Extract the [X, Y] coordinate from the center of the cell holding the provided text.  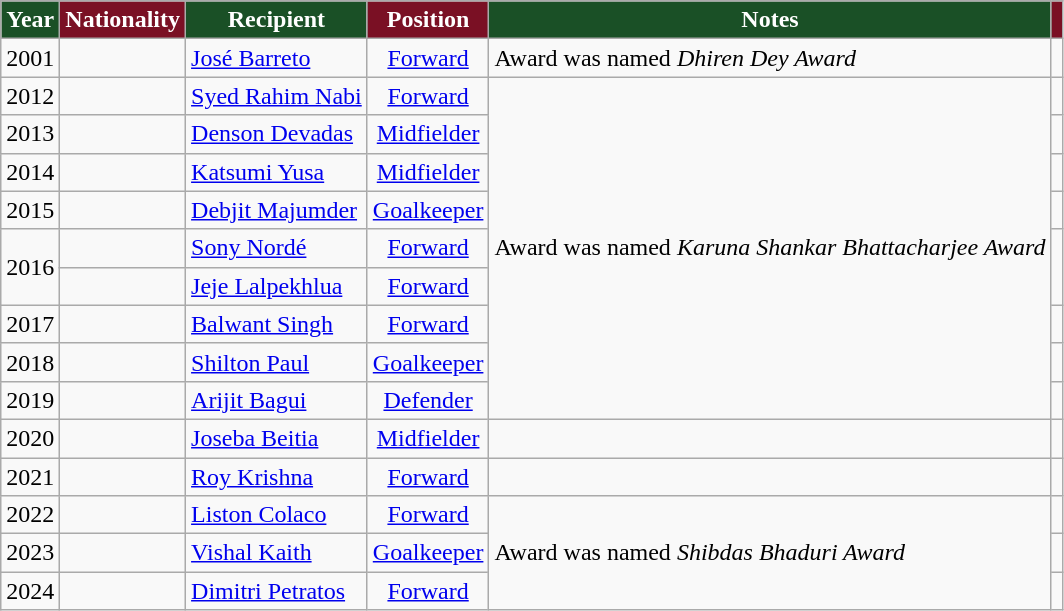
2016 [30, 267]
2021 [30, 477]
Position [428, 20]
Shilton Paul [277, 362]
Balwant Singh [277, 324]
Sony Nordé [277, 248]
2024 [30, 591]
2020 [30, 438]
2014 [30, 172]
2022 [30, 515]
Notes [770, 20]
Nationality [123, 20]
2017 [30, 324]
Vishal Kaith [277, 553]
2012 [30, 96]
2001 [30, 58]
Debjit Majumder [277, 210]
José Barreto [277, 58]
Award was named Shibdas Bhaduri Award [770, 553]
2015 [30, 210]
2018 [30, 362]
Liston Colaco [277, 515]
Roy Krishna [277, 477]
Defender [428, 400]
Denson Devadas [277, 134]
Award was named Dhiren Dey Award [770, 58]
2023 [30, 553]
2013 [30, 134]
Dimitri Petratos [277, 591]
Recipient [277, 20]
Joseba Beitia [277, 438]
Syed Rahim Nabi [277, 96]
2019 [30, 400]
Year [30, 20]
Jeje Lalpekhlua [277, 286]
Arijit Bagui [277, 400]
Award was named Karuna Shankar Bhattacharjee Award [770, 248]
Katsumi Yusa [277, 172]
